Extract the (x, y) coordinate from the center of the cell holding the provided text.  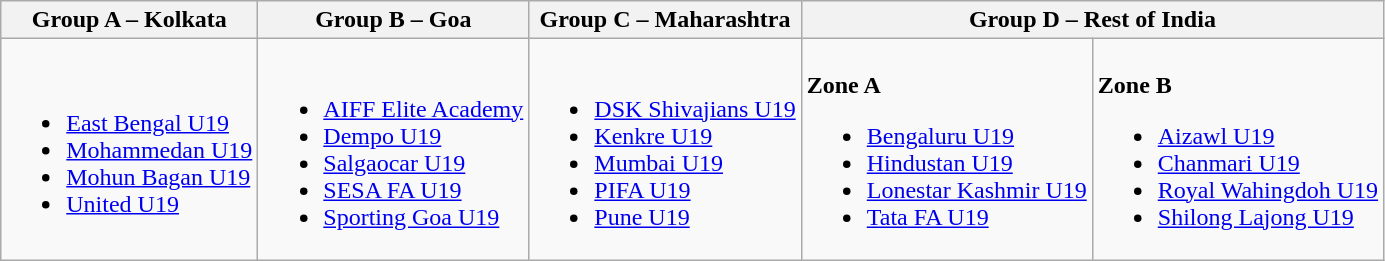
AIFF Elite AcademyDempo U19Salgaocar U19SESA FA U19Sporting Goa U19 (394, 150)
Group B – Goa (394, 20)
Group D – Rest of India (1092, 20)
Group C – Maharashtra (665, 20)
Zone ABengaluru U19Hindustan U19Lonestar Kashmir U19Tata FA U19 (946, 150)
DSK Shivajians U19Kenkre U19Mumbai U19PIFA U19Pune U19 (665, 150)
Zone BAizawl U19Chanmari U19Royal Wahingdoh U19Shilong Lajong U19 (1238, 150)
East Bengal U19Mohammedan U19Mohun Bagan U19United U19 (130, 150)
Group A – Kolkata (130, 20)
